Return the (x, y) coordinate for the center point of the cell that contains the specified text.  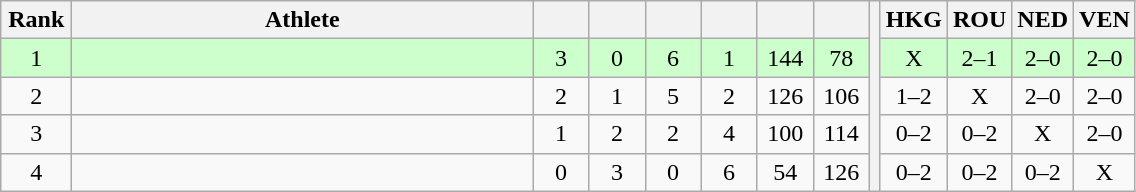
54 (785, 172)
106 (841, 96)
78 (841, 58)
114 (841, 134)
Athlete (302, 20)
NED (1043, 20)
ROU (979, 20)
2–1 (979, 58)
1–2 (914, 96)
144 (785, 58)
VEN (1105, 20)
Rank (36, 20)
5 (673, 96)
100 (785, 134)
HKG (914, 20)
